Locate the cell with the specified text and output its (X, Y) center coordinate. 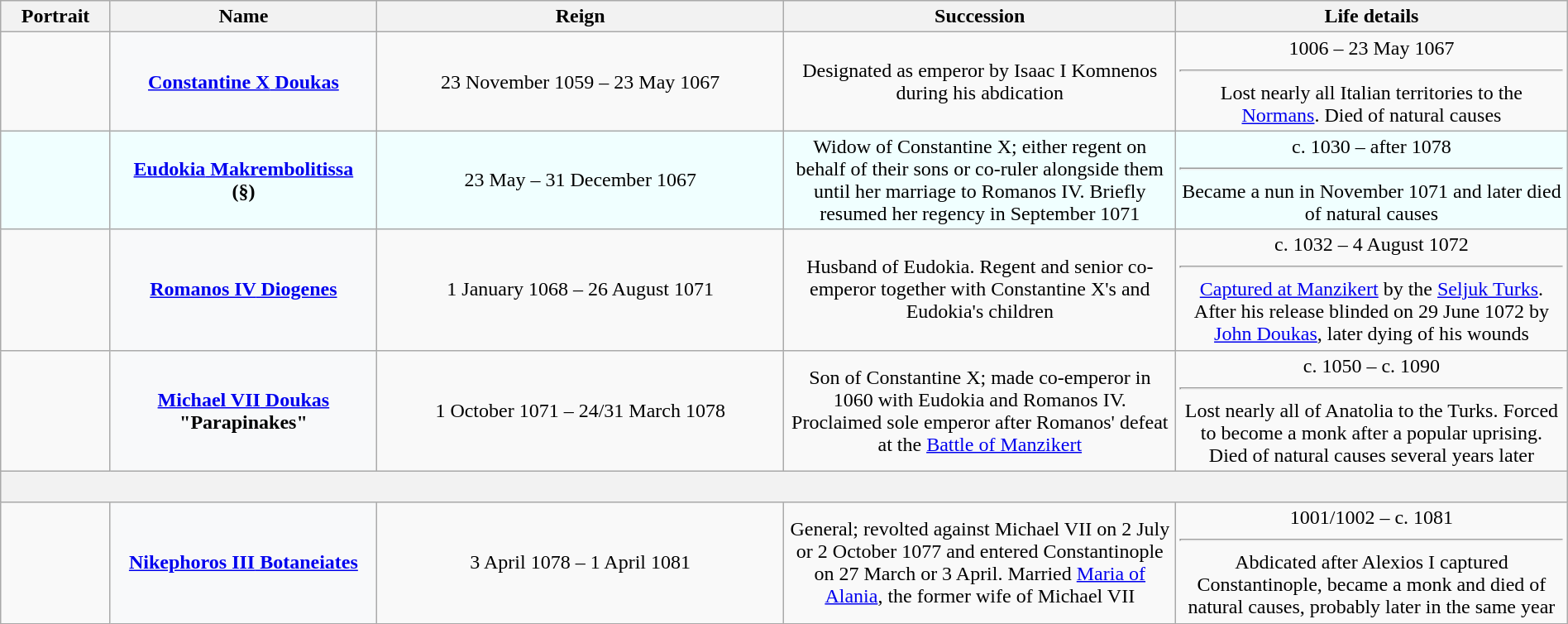
23 May – 31 December 1067 (581, 180)
Reign (581, 17)
Life details (1372, 17)
3 April 1078 – 1 April 1081 (581, 563)
23 November 1059 – 23 May 1067 (581, 81)
Michael VII Doukas "Parapinakes" (243, 410)
Designated as emperor by Isaac I Komnenos during his abdication (980, 81)
c. 1030 – after 1078Became a nun in November 1071 and later died of natural causes (1372, 180)
Eudokia Makrembolitissa (§) (243, 180)
Portrait (56, 17)
Son of Constantine X; made co-emperor in 1060 with Eudokia and Romanos IV. Proclaimed sole emperor after Romanos' defeat at the Battle of Manzikert (980, 410)
Husband of Eudokia. Regent and senior co-emperor together with Constantine X's and Eudokia's children (980, 290)
1001/1002 – c. 1081Abdicated after Alexios I captured Constantinople, became a monk and died of natural causes, probably later in the same year (1372, 563)
1 October 1071 – 24/31 March 1078 (581, 410)
Constantine X Doukas (243, 81)
Romanos IV Diogenes (243, 290)
1 January 1068 – 26 August 1071 (581, 290)
1006 – 23 May 1067Lost nearly all Italian territories to the Normans. Died of natural causes (1372, 81)
Name (243, 17)
c. 1032 – 4 August 1072Captured at Manzikert by the Seljuk Turks. After his release blinded on 29 June 1072 by John Doukas, later dying of his wounds (1372, 290)
Nikephoros III Botaneiates (243, 563)
Succession (980, 17)
